Locate the cell with the specified text and output its (X, Y) center coordinate. 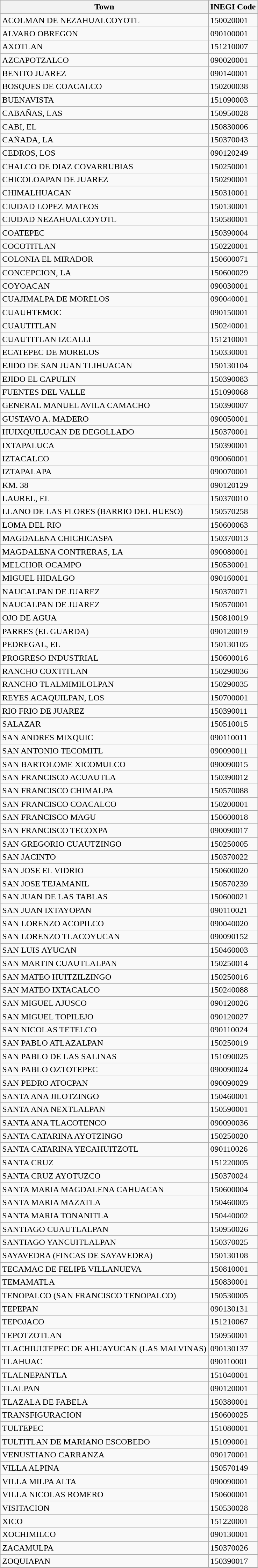
150600025 (233, 1415)
CONCEPCION, LA (104, 273)
SANTA CATARINA YECAHUITZOTL (104, 1149)
150440002 (233, 1216)
TLAZALA DE FABELA (104, 1402)
090130131 (233, 1309)
150460005 (233, 1202)
090070001 (233, 472)
PARRES (EL GUARDA) (104, 631)
SAN LORENZO TLACOYUCAN (104, 937)
150290036 (233, 671)
CUAUTITLAN IZCALLI (104, 339)
SAN PABLO OZTOTEPEC (104, 1070)
VILLA NICOLAS ROMERO (104, 1495)
TEPOJACO (104, 1322)
SAN JUAN IXTAYOPAN (104, 910)
150530005 (233, 1295)
150370071 (233, 592)
151210007 (233, 47)
SAN NICOLAS TETELCO (104, 1030)
150950026 (233, 1229)
SALAZAR (104, 724)
MAGDALENA CONTRERAS, LA (104, 551)
FUENTES DEL VALLE (104, 392)
150130104 (233, 365)
090040001 (233, 299)
SAN FRANCISCO ACUAUTLA (104, 777)
150130108 (233, 1256)
090150001 (233, 312)
150250001 (233, 166)
CUAUHTEMOC (104, 312)
090120019 (233, 631)
COLONIA EL MIRADOR (104, 259)
TLALNEPANTLA (104, 1375)
TLACHIULTEPEC DE AHUAYUCAN (LAS MALVINAS) (104, 1348)
151090068 (233, 392)
ACOLMAN DE NEZAHUALCOYOTL (104, 20)
SANTA MARIA TONANITLA (104, 1216)
151040001 (233, 1375)
090060001 (233, 459)
LOMA DEL RIO (104, 525)
150250019 (233, 1043)
150460003 (233, 950)
150290035 (233, 684)
150530028 (233, 1508)
VENUSTIANO CARRANZA (104, 1455)
TECAMAC DE FELIPE VILLANUEVA (104, 1269)
VILLA ALPINA (104, 1468)
150950001 (233, 1335)
SAN MIGUEL AJUSCO (104, 1003)
VISITACION (104, 1508)
AZCAPOTZALCO (104, 60)
090110026 (233, 1149)
150370026 (233, 1548)
CABAÑAS, LAS (104, 113)
090090024 (233, 1070)
CUAJIMALPA DE MORELOS (104, 299)
150590001 (233, 1109)
SAN MARTIN CUAUTLALPAN (104, 963)
MELCHOR OCAMPO (104, 565)
150830006 (233, 126)
150390011 (233, 711)
151080001 (233, 1428)
151210001 (233, 339)
090080001 (233, 551)
CHIMALHUACAN (104, 193)
SAN LUIS AYUCAN (104, 950)
090120001 (233, 1388)
090090017 (233, 831)
151090001 (233, 1442)
150240088 (233, 990)
151210067 (233, 1322)
SANTA ANA TLACOTENCO (104, 1123)
SAN JACINTO (104, 857)
TEMAMATLA (104, 1282)
150600063 (233, 525)
XICO (104, 1521)
150600020 (233, 870)
150830001 (233, 1282)
150370001 (233, 432)
150220001 (233, 246)
HUIXQUILUCAN DE DEGOLLADO (104, 432)
150530001 (233, 565)
090090015 (233, 764)
SAN PABLO ATLAZALPAN (104, 1043)
150390001 (233, 445)
BOSQUES DE COACALCO (104, 87)
090110021 (233, 910)
090140001 (233, 73)
KM. 38 (104, 485)
150200001 (233, 804)
BUENAVISTA (104, 100)
CABI, EL (104, 126)
090130137 (233, 1348)
RANCHO TLALMIMILOLPAN (104, 684)
VILLA MILPA ALTA (104, 1481)
IZTACALCO (104, 459)
SAN JUAN DE LAS TABLAS (104, 897)
151090003 (233, 100)
TULTEPEC (104, 1428)
CUAUTITLAN (104, 326)
150250016 (233, 976)
SAYAVEDRA (FINCAS DE SAYAVEDRA) (104, 1256)
SAN MATEO HUITZILZINGO (104, 976)
AXOTLAN (104, 47)
ALVARO OBREGON (104, 34)
SAN ANTONIO TECOMITL (104, 751)
150370024 (233, 1176)
SANTA CATARINA AYOTZINGO (104, 1136)
090090036 (233, 1123)
150570088 (233, 790)
150600018 (233, 817)
090100001 (233, 34)
Town (104, 7)
150600016 (233, 658)
150570001 (233, 605)
150390007 (233, 406)
TENOPALCO (SAN FRANCISCO TENOPALCO) (104, 1295)
TLALPAN (104, 1388)
XOCHIMILCO (104, 1534)
SANTA MARIA MAGDALENA CAHUACAN (104, 1189)
150370010 (233, 498)
090110001 (233, 1362)
RANCHO COXTITLAN (104, 671)
150370025 (233, 1242)
SAN ANDRES MIXQUIC (104, 737)
SANTA ANA NEXTLALPAN (104, 1109)
CAÑADA, LA (104, 140)
090040020 (233, 923)
090090029 (233, 1083)
150310001 (233, 193)
BENITO JUAREZ (104, 73)
150130001 (233, 206)
TULTITLAN DE MARIANO ESCOBEDO (104, 1442)
090120027 (233, 1017)
150370043 (233, 140)
150600029 (233, 273)
EJIDO EL CAPULIN (104, 379)
090170001 (233, 1455)
150570149 (233, 1468)
090160001 (233, 578)
150290001 (233, 180)
IZTAPALAPA (104, 472)
ECATEPEC DE MORELOS (104, 352)
150700001 (233, 698)
150380001 (233, 1402)
CHICOLOAPAN DE JUAREZ (104, 180)
COYOACAN (104, 286)
PEDREGAL, EL (104, 645)
INEGI Code (233, 7)
SAN PEDRO ATOCPAN (104, 1083)
COATEPEC (104, 233)
SAN FRANCISCO TECOXPA (104, 831)
150390017 (233, 1561)
090090152 (233, 937)
SAN JOSE TEJAMANIL (104, 884)
090090001 (233, 1481)
150250005 (233, 844)
SANTA CRUZ AYOTUZCO (104, 1176)
TEPOTZOTLAN (104, 1335)
SANTIAGO YANCUITLALPAN (104, 1242)
090110011 (233, 737)
150370013 (233, 538)
SANTA MARIA MAZATLA (104, 1202)
SAN LORENZO ACOPILCO (104, 923)
151220005 (233, 1162)
151090025 (233, 1056)
151220001 (233, 1521)
SAN JOSE EL VIDRIO (104, 870)
LLANO DE LAS FLORES (BARRIO DEL HUESO) (104, 512)
ZACAMULPA (104, 1548)
150460001 (233, 1096)
150240001 (233, 326)
150370022 (233, 857)
090120129 (233, 485)
150510015 (233, 724)
090020001 (233, 60)
SAN PABLO DE LAS SALINAS (104, 1056)
090130001 (233, 1534)
SANTA ANA JILOTZINGO (104, 1096)
150950028 (233, 113)
150810019 (233, 618)
090050001 (233, 419)
TLAHUAC (104, 1362)
150330001 (233, 352)
SAN FRANCISCO MAGU (104, 817)
SAN FRANCISCO CHIMALPA (104, 790)
150200038 (233, 87)
150600071 (233, 259)
150250014 (233, 963)
150810001 (233, 1269)
MIGUEL HIDALGO (104, 578)
PROGRESO INDUSTRIAL (104, 658)
SAN BARTOLOME XICOMULCO (104, 764)
150570239 (233, 884)
TRANSFIGURACION (104, 1415)
150600021 (233, 897)
150020001 (233, 20)
150390012 (233, 777)
SAN MIGUEL TOPILEJO (104, 1017)
150570258 (233, 512)
SAN GREGORIO CUAUTZINGO (104, 844)
SAN FRANCISCO COACALCO (104, 804)
GUSTAVO A. MADERO (104, 419)
150390083 (233, 379)
CIUDAD NEZAHUALCOYOTL (104, 220)
COCOTITLAN (104, 246)
TEPEPAN (104, 1309)
150250020 (233, 1136)
150600004 (233, 1189)
LAUREL, EL (104, 498)
REYES ACAQUILPAN, LOS (104, 698)
SAN MATEO IXTACALCO (104, 990)
IXTAPALUCA (104, 445)
CHALCO DE DIAZ COVARRUBIAS (104, 166)
ZOQUIAPAN (104, 1561)
090090011 (233, 751)
SANTA CRUZ (104, 1162)
CIUDAD LOPEZ MATEOS (104, 206)
090110024 (233, 1030)
150130105 (233, 645)
MAGDALENA CHICHICASPA (104, 538)
EJIDO DE SAN JUAN TLIHUACAN (104, 365)
090120026 (233, 1003)
150580001 (233, 220)
OJO DE AGUA (104, 618)
090120249 (233, 153)
SANTIAGO CUAUTLALPAN (104, 1229)
CEDROS, LOS (104, 153)
150390004 (233, 233)
RIO FRIO DE JUAREZ (104, 711)
150600001 (233, 1495)
GENERAL MANUEL AVILA CAMACHO (104, 406)
090030001 (233, 286)
